Detect which cell encompasses the target text, then output its (X, Y) center coordinate. 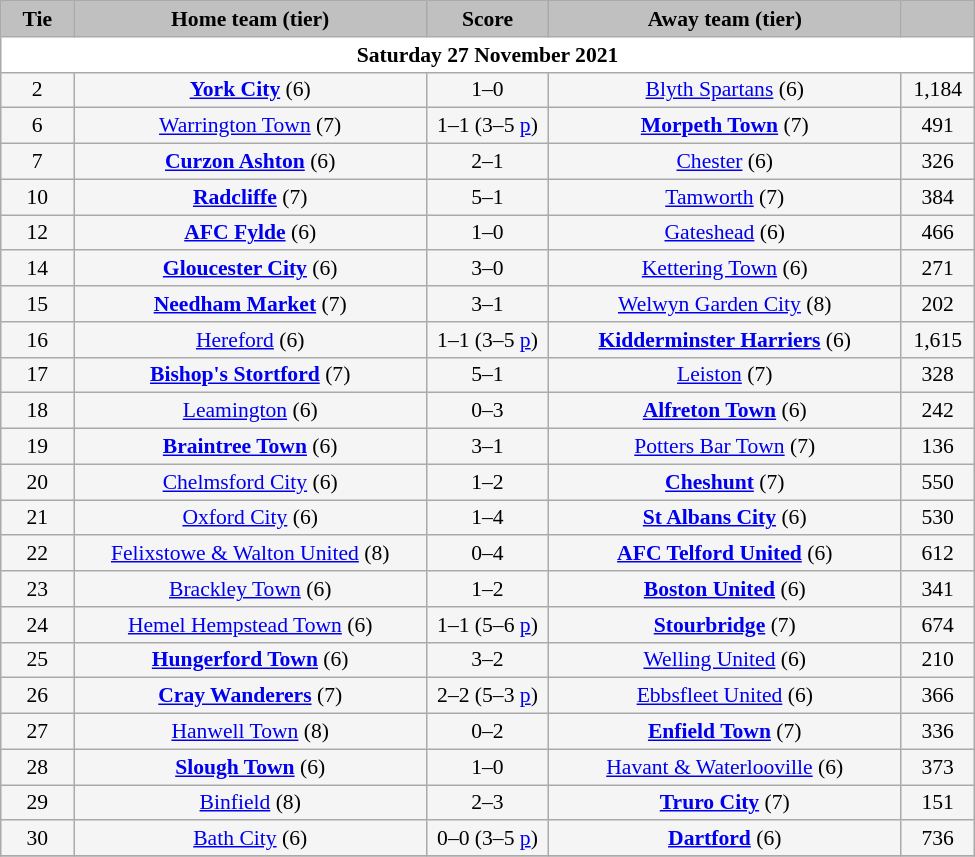
466 (938, 233)
6 (38, 126)
373 (938, 767)
2–2 (5–3 p) (488, 696)
530 (938, 518)
0–0 (3–5 p) (488, 839)
1,615 (938, 340)
12 (38, 233)
326 (938, 162)
Cheshunt (7) (724, 482)
29 (38, 803)
25 (38, 660)
1–1 (5–6 p) (488, 625)
Bishop's Stortford (7) (250, 375)
Gloucester City (6) (250, 269)
1–4 (488, 518)
Chester (6) (724, 162)
14 (38, 269)
Radcliffe (7) (250, 197)
28 (38, 767)
Welling United (6) (724, 660)
Hanwell Town (8) (250, 732)
Stourbridge (7) (724, 625)
Hemel Hempstead Town (6) (250, 625)
17 (38, 375)
27 (38, 732)
Chelmsford City (6) (250, 482)
26 (38, 696)
Hereford (6) (250, 340)
612 (938, 554)
Brackley Town (6) (250, 589)
151 (938, 803)
384 (938, 197)
0–2 (488, 732)
Braintree Town (6) (250, 447)
Felixstowe & Walton United (8) (250, 554)
674 (938, 625)
341 (938, 589)
Cray Wanderers (7) (250, 696)
Away team (tier) (724, 19)
Tie (38, 19)
22 (38, 554)
Havant & Waterlooville (6) (724, 767)
271 (938, 269)
Binfield (8) (250, 803)
336 (938, 732)
136 (938, 447)
3–2 (488, 660)
Bath City (6) (250, 839)
10 (38, 197)
30 (38, 839)
Enfield Town (7) (724, 732)
Score (488, 19)
Kettering Town (6) (724, 269)
Morpeth Town (7) (724, 126)
Needham Market (7) (250, 304)
Dartford (6) (724, 839)
210 (938, 660)
Kidderminster Harriers (6) (724, 340)
202 (938, 304)
Hungerford Town (6) (250, 660)
1,184 (938, 90)
Ebbsfleet United (6) (724, 696)
Home team (tier) (250, 19)
7 (38, 162)
21 (38, 518)
15 (38, 304)
Slough Town (6) (250, 767)
491 (938, 126)
Tamworth (7) (724, 197)
Oxford City (6) (250, 518)
Potters Bar Town (7) (724, 447)
18 (38, 411)
Welwyn Garden City (8) (724, 304)
AFC Telford United (6) (724, 554)
Boston United (6) (724, 589)
736 (938, 839)
Curzon Ashton (6) (250, 162)
2 (38, 90)
Leiston (7) (724, 375)
York City (6) (250, 90)
328 (938, 375)
24 (38, 625)
Saturday 27 November 2021 (488, 55)
Alfreton Town (6) (724, 411)
0–3 (488, 411)
St Albans City (6) (724, 518)
Blyth Spartans (6) (724, 90)
Gateshead (6) (724, 233)
AFC Fylde (6) (250, 233)
2–1 (488, 162)
242 (938, 411)
3–0 (488, 269)
Warrington Town (7) (250, 126)
20 (38, 482)
Leamington (6) (250, 411)
19 (38, 447)
23 (38, 589)
550 (938, 482)
0–4 (488, 554)
16 (38, 340)
2–3 (488, 803)
Truro City (7) (724, 803)
366 (938, 696)
